Pinpoint the cell where the given text exists, returning its [X, Y] midpoint coordinate. 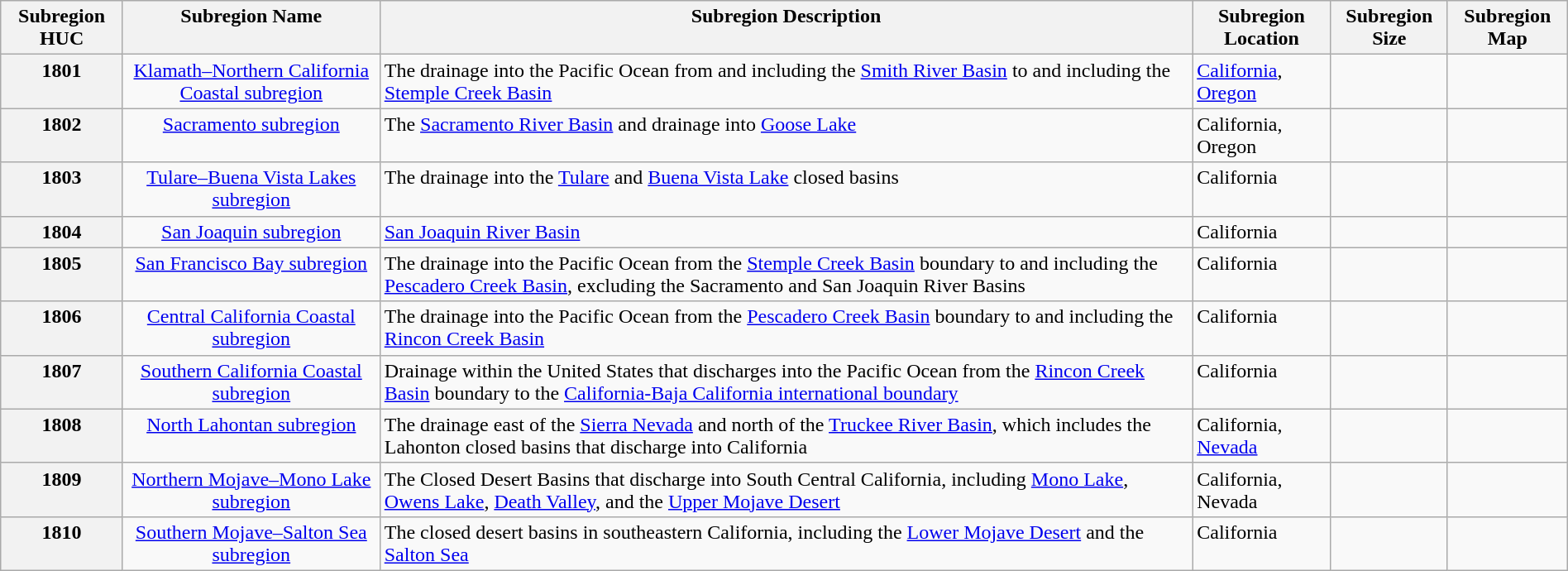
1803 [62, 189]
San Joaquin River Basin [786, 232]
The Sacramento River Basin and drainage into Goose Lake [786, 136]
The Closed Desert Basins that discharge into South Central California, including Mono Lake, Owens Lake, Death Valley, and the Upper Mojave Desert [786, 490]
Southern Mojave–Salton Sea subregion [251, 543]
Subregion Description [786, 28]
The drainage east of the Sierra Nevada and north of the Truckee River Basin, which includes the Lahonton closed basins that discharge into California [786, 435]
The closed desert basins in southeastern California, including the Lower Mojave Desert and the Salton Sea [786, 543]
1806 [62, 328]
1801 [62, 81]
The drainage into the Pacific Ocean from the Pescadero Creek Basin boundary to and including the Rincon Creek Basin [786, 328]
1809 [62, 490]
1810 [62, 543]
1802 [62, 136]
Klamath–Northern California Coastal subregion [251, 81]
1808 [62, 435]
Subregion Map [1507, 28]
Southern California Coastal subregion [251, 382]
The drainage into the Tulare and Buena Vista Lake closed basins [786, 189]
1804 [62, 232]
Northern Mojave–Mono Lake subregion [251, 490]
Sacramento subregion [251, 136]
Subregion Location [1262, 28]
San Francisco Bay subregion [251, 275]
Tulare–Buena Vista Lakes subregion [251, 189]
Central California Coastal subregion [251, 328]
1807 [62, 382]
The drainage into the Pacific Ocean from and including the Smith River Basin to and including the Stemple Creek Basin [786, 81]
1805 [62, 275]
Subregion HUC [62, 28]
North Lahontan subregion [251, 435]
San Joaquin subregion [251, 232]
Subregion Name [251, 28]
Subregion Size [1389, 28]
